Determine the [X, Y] coordinate at the center of the cell enclosing the given text.  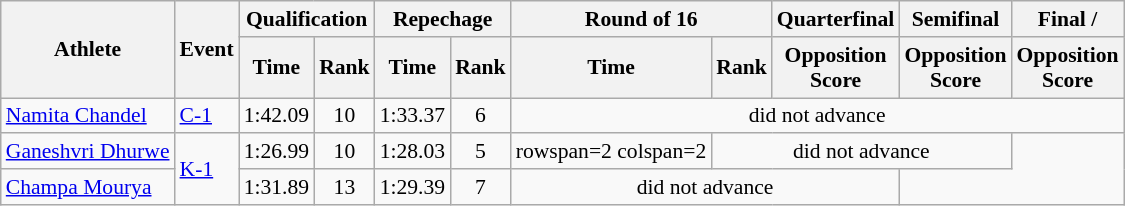
C-1 [207, 116]
Namita Chandel [88, 116]
1:33.37 [412, 116]
7 [480, 187]
Athlete [88, 50]
6 [480, 116]
K-1 [207, 170]
1:31.89 [276, 187]
1:28.03 [412, 152]
1:26.99 [276, 152]
1:42.09 [276, 116]
Champa Mourya [88, 187]
13 [344, 187]
Repechage [443, 19]
Quarterfinal [836, 19]
Qualification [307, 19]
Final / [1068, 19]
rowspan=2 colspan=2 [612, 152]
1:29.39 [412, 187]
Event [207, 50]
Semifinal [955, 19]
Ganeshvri Dhurwe [88, 152]
5 [480, 152]
Round of 16 [642, 19]
